Search for the cell housing the specified text and yield its [x, y] center coordinate. 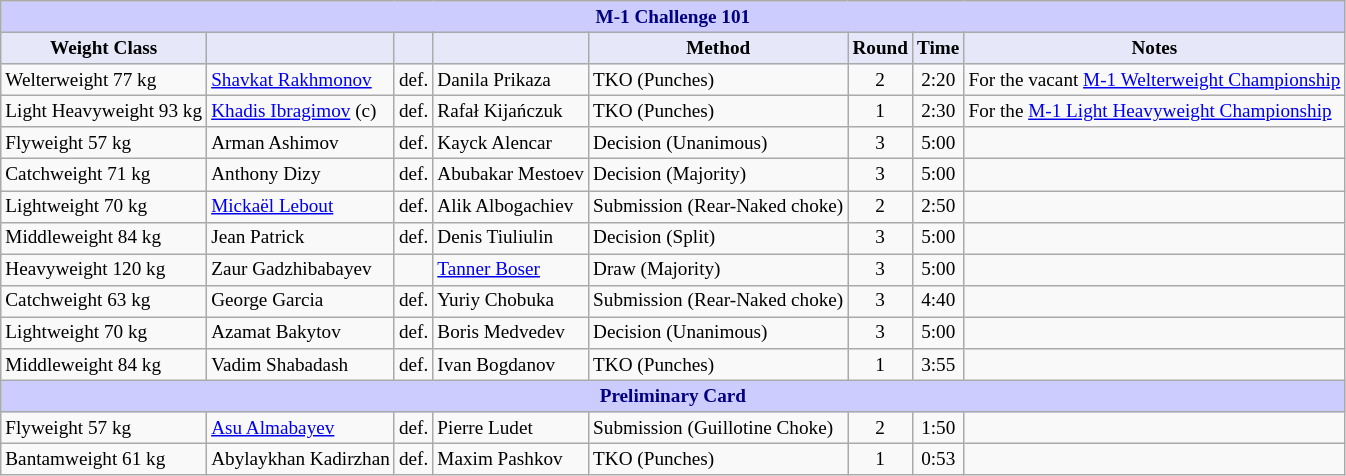
Rafał Kijańczuk [511, 111]
Kayck Alencar [511, 143]
For the M-1 Light Heavyweight Championship [1154, 111]
Bantamweight 61 kg [104, 460]
Draw (Majority) [718, 270]
Time [938, 48]
For the vacant M-1 Welterweight Championship [1154, 80]
Maxim Pashkov [511, 460]
Catchweight 71 kg [104, 175]
Heavyweight 120 kg [104, 270]
Method [718, 48]
Shavkat Rakhmonov [301, 80]
Abylaykhan Kadirzhan [301, 460]
George Garcia [301, 301]
Pierre Ludet [511, 428]
2:20 [938, 80]
4:40 [938, 301]
2:30 [938, 111]
Denis Tiuliulin [511, 238]
Decision (Split) [718, 238]
Azamat Bakytov [301, 333]
1:50 [938, 428]
Vadim Shabadash [301, 365]
Preliminary Card [673, 396]
0:53 [938, 460]
Mickaël Lebout [301, 206]
Light Heavyweight 93 kg [104, 111]
Boris Medvedev [511, 333]
2:50 [938, 206]
Tanner Boser [511, 270]
Zaur Gadzhibabayev [301, 270]
Arman Ashimov [301, 143]
Anthony Dizy [301, 175]
3:55 [938, 365]
Jean Patrick [301, 238]
Notes [1154, 48]
Weight Class [104, 48]
Abubakar Mestoev [511, 175]
Decision (Majority) [718, 175]
Welterweight 77 kg [104, 80]
Danila Prikaza [511, 80]
Ivan Bogdanov [511, 365]
Yuriy Chobuka [511, 301]
Round [880, 48]
Catchweight 63 kg [104, 301]
Alik Albogachiev [511, 206]
Submission (Guillotine Choke) [718, 428]
Asu Almabayev [301, 428]
M-1 Challenge 101 [673, 17]
Khadis Ibragimov (c) [301, 111]
